Determine the [x, y] coordinate at the center of the cell enclosing the given text.  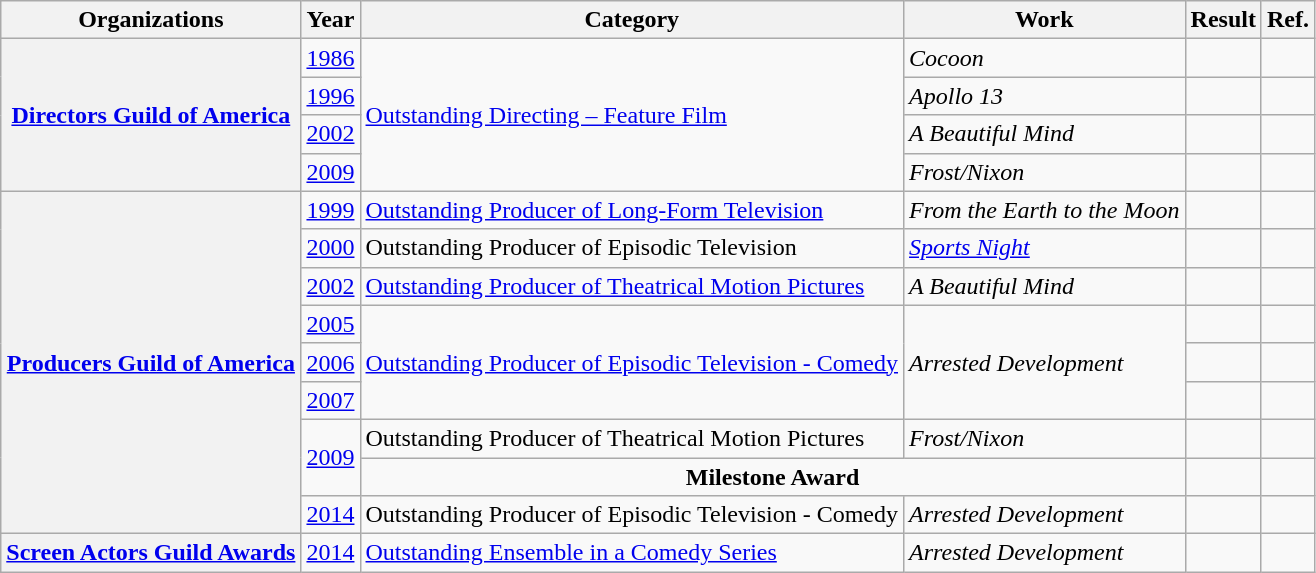
Apollo 13 [1044, 96]
Category [632, 20]
Outstanding Producer of Episodic Television [632, 248]
1996 [330, 96]
1986 [330, 58]
2007 [330, 400]
Result [1223, 20]
Ref. [1288, 20]
Cocoon [1044, 58]
Milestone Award [772, 477]
Outstanding Ensemble in a Comedy Series [632, 553]
2005 [330, 324]
From the Earth to the Moon [1044, 210]
1999 [330, 210]
Year [330, 20]
Sports Night [1044, 248]
Work [1044, 20]
Producers Guild of America [151, 362]
Outstanding Producer of Long-Form Television [632, 210]
Screen Actors Guild Awards [151, 553]
Outstanding Directing – Feature Film [632, 115]
Organizations [151, 20]
Directors Guild of America [151, 115]
2000 [330, 248]
2006 [330, 362]
